Return (x, y) of the center of cell containing provided text 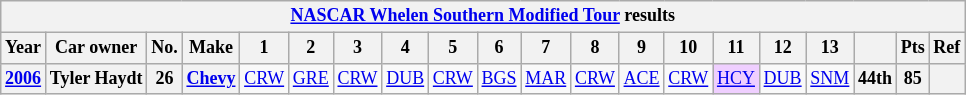
GRE (310, 78)
Pts (912, 48)
Ref (947, 48)
Make (211, 48)
3 (358, 48)
4 (406, 48)
7 (546, 48)
2006 (24, 78)
Car owner (96, 48)
5 (454, 48)
HCY (736, 78)
6 (499, 48)
26 (164, 78)
NASCAR Whelen Southern Modified Tour results (483, 16)
2 (310, 48)
MAR (546, 78)
13 (830, 48)
Chevy (211, 78)
No. (164, 48)
Tyler Haydt (96, 78)
SNM (830, 78)
85 (912, 78)
ACE (642, 78)
11 (736, 48)
10 (688, 48)
1 (264, 48)
Year (24, 48)
BGS (499, 78)
8 (596, 48)
9 (642, 48)
44th (876, 78)
12 (782, 48)
